From the cell containing the given text, extract its center point as [X, Y] coordinate. 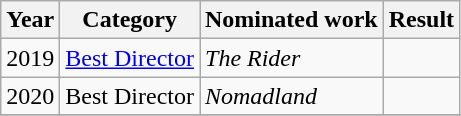
Year [30, 20]
2020 [30, 96]
Result [421, 20]
Nominated work [292, 20]
Category [130, 20]
The Rider [292, 58]
Nomadland [292, 96]
2019 [30, 58]
